Capture the cell that displays the provided text and extract its [x, y] central coordinate. 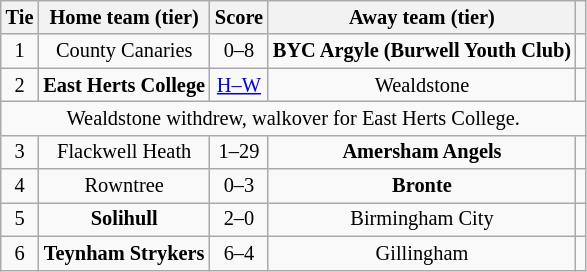
Gillingham [422, 253]
Score [239, 17]
Wealdstone withdrew, walkover for East Herts College. [294, 118]
6 [20, 253]
5 [20, 219]
H–W [239, 85]
Home team (tier) [124, 17]
Bronte [422, 186]
Teynham Strykers [124, 253]
Flackwell Heath [124, 152]
3 [20, 152]
Solihull [124, 219]
2 [20, 85]
East Herts College [124, 85]
Rowntree [124, 186]
4 [20, 186]
Amersham Angels [422, 152]
0–8 [239, 51]
6–4 [239, 253]
Birmingham City [422, 219]
BYC Argyle (Burwell Youth Club) [422, 51]
2–0 [239, 219]
0–3 [239, 186]
Away team (tier) [422, 17]
1–29 [239, 152]
1 [20, 51]
Tie [20, 17]
County Canaries [124, 51]
Wealdstone [422, 85]
